Return the (X, Y) coordinate for the center point of the cell that contains the specified text.  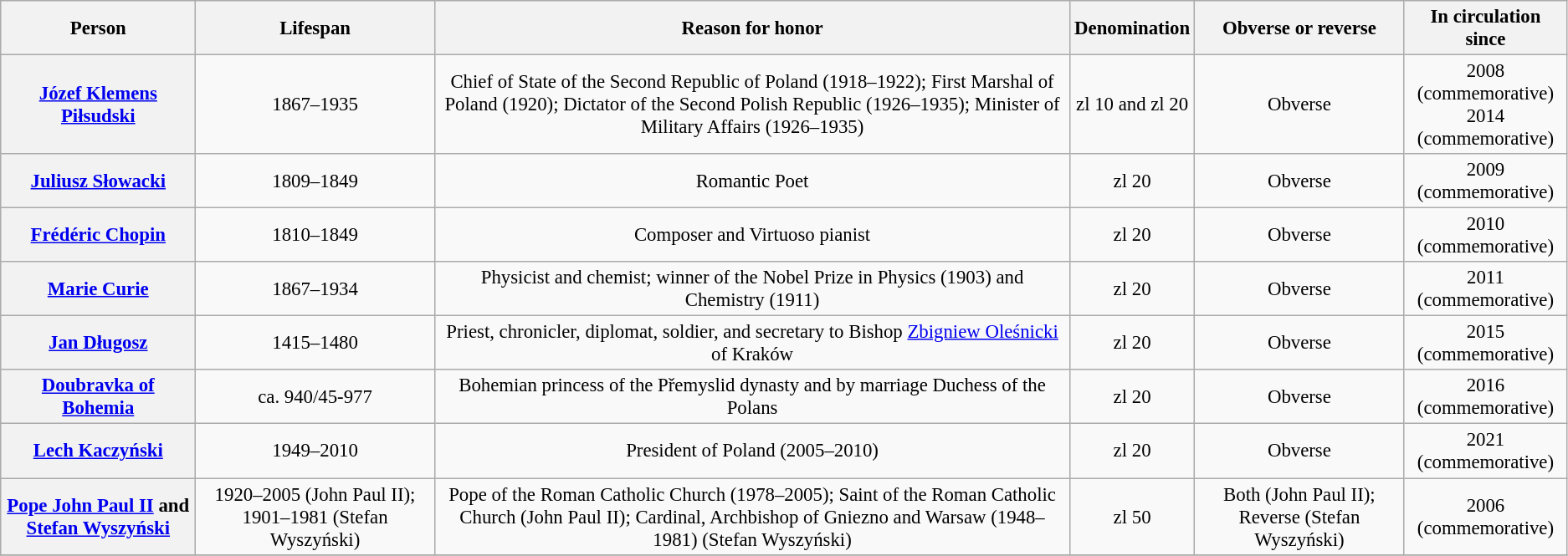
Lifespan (315, 28)
Bohemian princess of the Přemyslid dynasty and by marriage Duchess of the Polans (751, 396)
1809–1849 (315, 181)
Romantic Poet (751, 181)
President of Poland (2005–2010) (751, 451)
Lech Kaczyński (99, 451)
1920–2005 (John Paul II); 1901–1981 (Stefan Wyszyński) (315, 517)
Reason for honor (751, 28)
Marie Curie (99, 289)
Person (99, 28)
Doubravka of Bohemia (99, 396)
ca. 940/45-977 (315, 396)
zl 50 (1133, 517)
Juliusz Słowacki (99, 181)
In circulation since (1485, 28)
2015 (commemorative) (1485, 343)
Jan Długosz (99, 343)
2011 (commemorative) (1485, 289)
Obverse or reverse (1299, 28)
zl 10 and zl 20 (1133, 105)
2010 (commemorative) (1485, 236)
Priest, chronicler, diplomat, soldier, and secretary to Bishop Zbigniew Oleśnicki of Kraków (751, 343)
2021 (commemorative) (1485, 451)
2016 (commemorative) (1485, 396)
1949–2010 (315, 451)
Composer and Virtuoso pianist (751, 236)
2008 (commemorative)2014 (commemorative) (1485, 105)
1867–1934 (315, 289)
Denomination (1133, 28)
Józef Klemens Piłsudski (99, 105)
1415–1480 (315, 343)
Pope John Paul II and Stefan Wyszyński (99, 517)
2006 (commemorative) (1485, 517)
Both (John Paul II); Reverse (Stefan Wyszyński) (1299, 517)
2009 (commemorative) (1485, 181)
1810–1849 (315, 236)
Physicist and chemist; winner of the Nobel Prize in Physics (1903) and Chemistry (1911) (751, 289)
1867–1935 (315, 105)
Frédéric Chopin (99, 236)
